Capture the cell that displays the provided text and extract its [x, y] central coordinate. 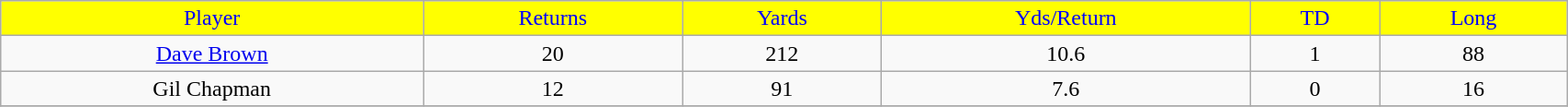
Yards [783, 18]
212 [783, 53]
20 [553, 53]
7.6 [1066, 89]
1 [1315, 53]
Dave Brown [212, 53]
Long [1473, 18]
10.6 [1066, 53]
TD [1315, 18]
Yds/Return [1066, 18]
Gil Chapman [212, 89]
Player [212, 18]
91 [783, 89]
88 [1473, 53]
12 [553, 89]
Returns [553, 18]
0 [1315, 89]
16 [1473, 89]
